Return [x, y] of the center of cell containing provided text 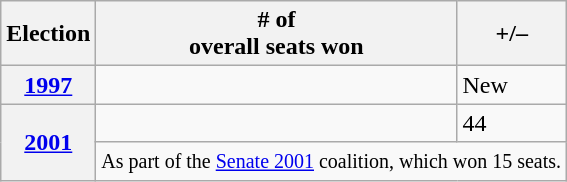
# ofoverall seats won [276, 34]
44 [512, 123]
2001 [48, 142]
New [512, 85]
+/– [512, 34]
1997 [48, 85]
Election [48, 34]
As part of the Senate 2001 coalition, which won 15 seats. [332, 161]
